Locate the cell with the specified text and output its (X, Y) center coordinate. 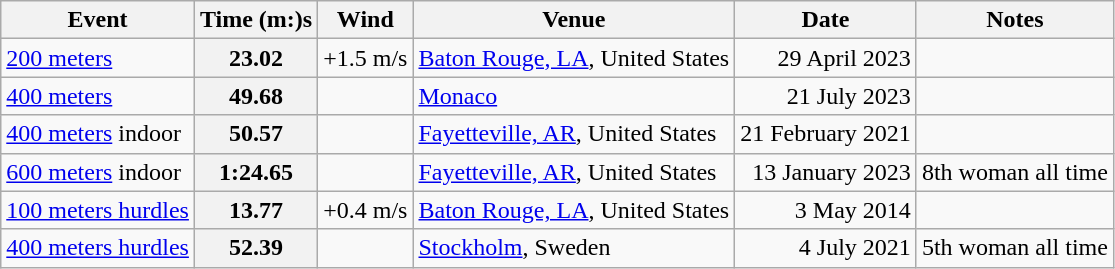
Date (826, 20)
5th woman all time (1014, 248)
49.68 (256, 96)
13 January 2023 (826, 172)
21 July 2023 (826, 96)
+0.4 m/s (366, 210)
29 April 2023 (826, 58)
200 meters (98, 58)
4 July 2021 (826, 248)
400 meters hurdles (98, 248)
50.57 (256, 134)
Event (98, 20)
Time (m:)s (256, 20)
8th woman all time (1014, 172)
100 meters hurdles (98, 210)
Wind (366, 20)
1:24.65 (256, 172)
21 February 2021 (826, 134)
Monaco (574, 96)
3 May 2014 (826, 210)
400 meters (98, 96)
+1.5 m/s (366, 58)
600 meters indoor (98, 172)
400 meters indoor (98, 134)
Notes (1014, 20)
13.77 (256, 210)
Venue (574, 20)
Stockholm, Sweden (574, 248)
23.02 (256, 58)
52.39 (256, 248)
